Locate the cell with the specified text and output its [x, y] center coordinate. 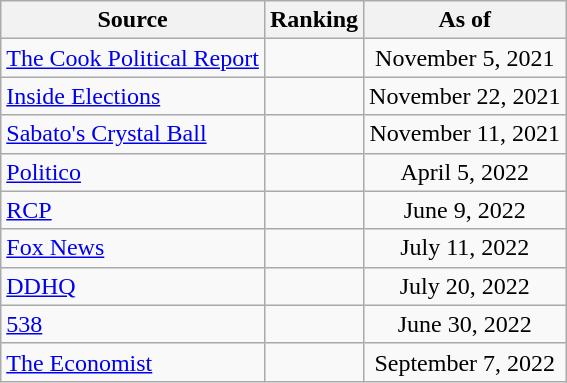
538 [133, 324]
April 5, 2022 [465, 172]
Ranking [314, 20]
November 5, 2021 [465, 58]
July 20, 2022 [465, 286]
November 22, 2021 [465, 96]
Source [133, 20]
June 30, 2022 [465, 324]
July 11, 2022 [465, 248]
Sabato's Crystal Ball [133, 134]
September 7, 2022 [465, 362]
November 11, 2021 [465, 134]
Fox News [133, 248]
DDHQ [133, 286]
RCP [133, 210]
The Economist [133, 362]
Politico [133, 172]
The Cook Political Report [133, 58]
June 9, 2022 [465, 210]
As of [465, 20]
Inside Elections [133, 96]
